Find where the given text appears and provide that cell's center as [X, Y] coordinate. 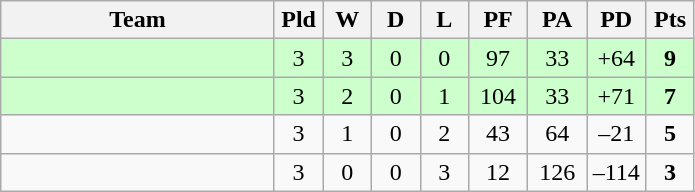
–114 [616, 172]
104 [498, 96]
97 [498, 58]
Pld [298, 20]
D [396, 20]
L [444, 20]
7 [670, 96]
PF [498, 20]
PD [616, 20]
64 [558, 134]
W [348, 20]
12 [498, 172]
–21 [616, 134]
PA [558, 20]
126 [558, 172]
Pts [670, 20]
9 [670, 58]
+64 [616, 58]
43 [498, 134]
5 [670, 134]
Team [138, 20]
+71 [616, 96]
